From the cell containing the given text, extract its center point as (x, y) coordinate. 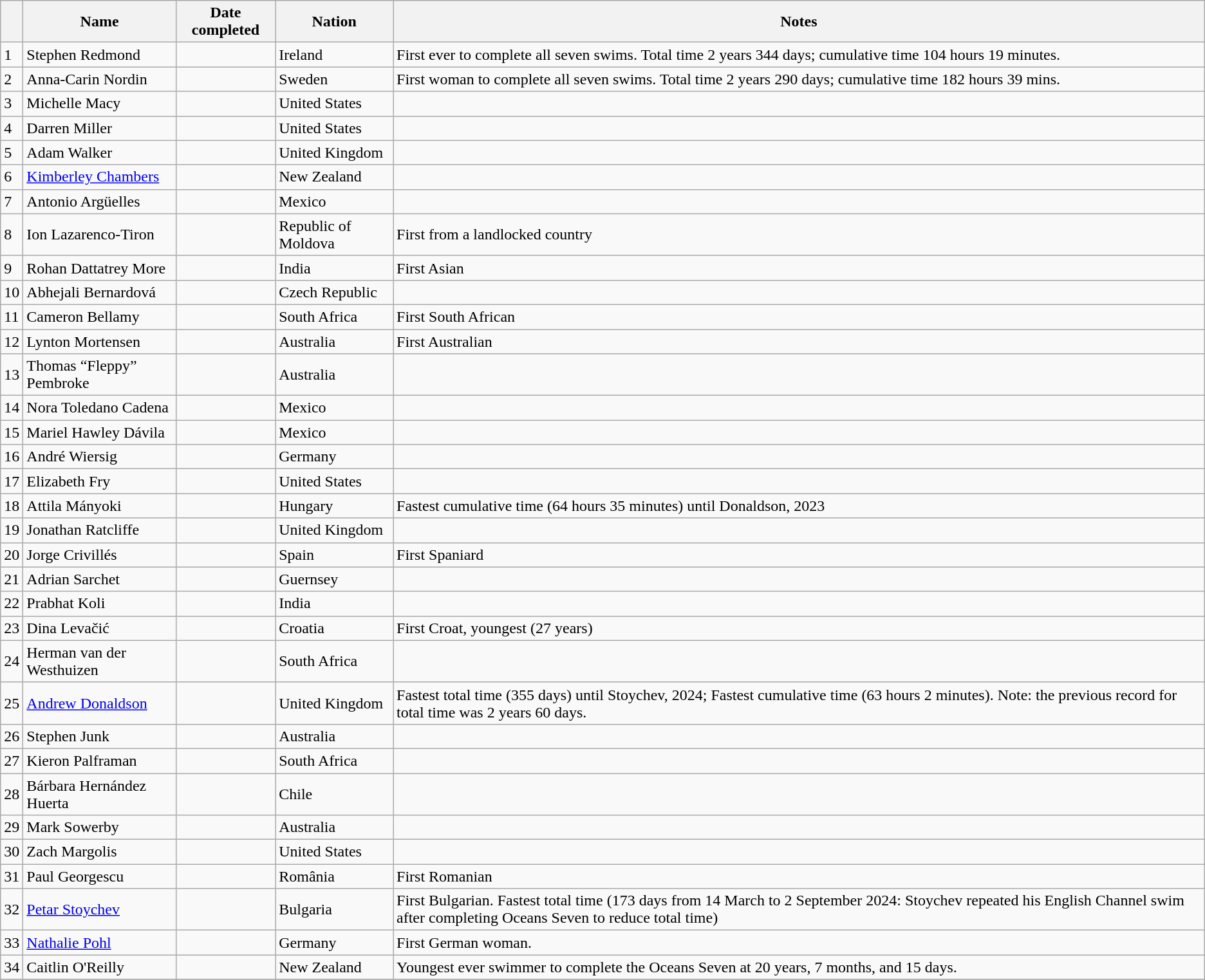
Jorge Crivillés (100, 555)
André Wiersig (100, 457)
26 (12, 736)
Czech Republic (335, 292)
Republic of Moldova (335, 234)
33 (12, 943)
Darren Miller (100, 128)
Spain (335, 555)
Abhejali Bernardová (100, 292)
Dina Levačić (100, 628)
21 (12, 579)
10 (12, 292)
Antonio Argüelles (100, 201)
First woman to complete all seven swims. Total time 2 years 290 days; cumulative time 182 hours 39 mins. (798, 79)
1 (12, 55)
Hungary (335, 506)
9 (12, 268)
Stephen Junk (100, 736)
13 (12, 374)
Nathalie Pohl (100, 943)
Adam Walker (100, 153)
34 (12, 967)
Croatia (335, 628)
17 (12, 481)
23 (12, 628)
19 (12, 530)
6 (12, 177)
29 (12, 827)
First Asian (798, 268)
Caitlin O'Reilly (100, 967)
Kimberley Chambers (100, 177)
14 (12, 408)
Elizabeth Fry (100, 481)
Lynton Mortensen (100, 342)
First Spaniard (798, 555)
First Croat, youngest (27 years) (798, 628)
Mariel Hawley Dávila (100, 432)
România (335, 876)
7 (12, 201)
Zach Margolis (100, 852)
31 (12, 876)
12 (12, 342)
25 (12, 703)
Sweden (335, 79)
Michelle Macy (100, 104)
Guernsey (335, 579)
First German woman. (798, 943)
Paul Georgescu (100, 876)
Ireland (335, 55)
Prabhat Koli (100, 604)
16 (12, 457)
First Australian (798, 342)
First ever to complete all seven swims. Total time 2 years 344 days; cumulative time 104 hours 19 minutes. (798, 55)
3 (12, 104)
Thomas “Fleppy” Pembroke (100, 374)
Rohan Dattatrey More (100, 268)
Bulgaria (335, 910)
Jonathan Ratcliffe (100, 530)
Ion Lazarenco-Tiron (100, 234)
11 (12, 317)
8 (12, 234)
Cameron Bellamy (100, 317)
Fastest cumulative time (64 hours 35 minutes) until Donaldson, 2023 (798, 506)
2 (12, 79)
27 (12, 761)
Nora Toledano Cadena (100, 408)
24 (12, 661)
Herman van der Westhuizen (100, 661)
32 (12, 910)
Mark Sowerby (100, 827)
First from a landlocked country (798, 234)
Notes (798, 22)
22 (12, 604)
28 (12, 794)
Youngest ever swimmer to complete the Oceans Seven at 20 years, 7 months, and 15 days. (798, 967)
Nation (335, 22)
30 (12, 852)
Anna-Carin Nordin (100, 79)
Name (100, 22)
Bárbara Hernández Huerta (100, 794)
Petar Stoychev (100, 910)
First South African (798, 317)
20 (12, 555)
Date completed (225, 22)
Chile (335, 794)
Stephen Redmond (100, 55)
Kieron Palframan (100, 761)
First Romanian (798, 876)
Adrian Sarchet (100, 579)
Andrew Donaldson (100, 703)
5 (12, 153)
Attila Mányoki (100, 506)
18 (12, 506)
4 (12, 128)
15 (12, 432)
